Capture the cell that displays the provided text and extract its [x, y] central coordinate. 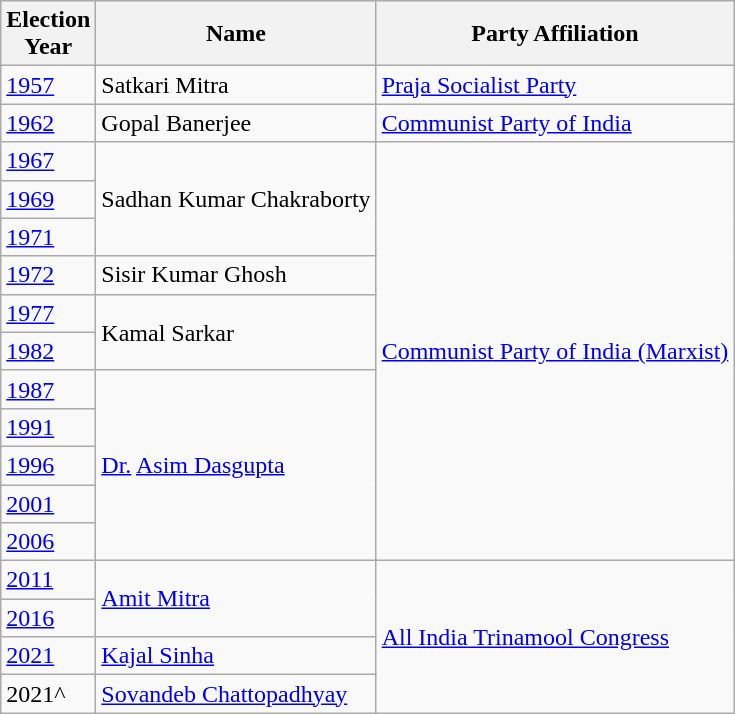
Communist Party of India (Marxist) [555, 352]
Communist Party of India [555, 123]
2016 [48, 618]
Sisir Kumar Ghosh [236, 275]
1996 [48, 465]
Sovandeb Chattopadhyay [236, 694]
1987 [48, 389]
1972 [48, 275]
Election Year [48, 34]
1971 [48, 237]
2001 [48, 503]
Kajal Sinha [236, 656]
Praja Socialist Party [555, 85]
1969 [48, 199]
2021^ [48, 694]
2006 [48, 542]
2011 [48, 580]
Dr. Asim Dasgupta [236, 465]
Sadhan Kumar Chakraborty [236, 199]
Kamal Sarkar [236, 332]
Name [236, 34]
Gopal Banerjee [236, 123]
Party Affiliation [555, 34]
1962 [48, 123]
1977 [48, 313]
1982 [48, 351]
1967 [48, 161]
Amit Mitra [236, 599]
Satkari Mitra [236, 85]
All India Trinamool Congress [555, 637]
1957 [48, 85]
1991 [48, 427]
2021 [48, 656]
